Return the (x, y) coordinate for the center point of the cell that contains the specified text.  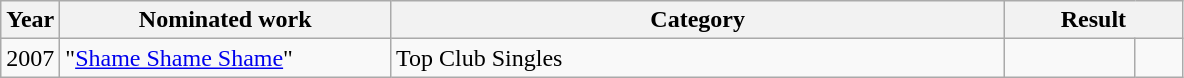
Year (30, 20)
2007 (30, 58)
"Shame Shame Shame" (226, 58)
Nominated work (226, 20)
Top Club Singles (698, 58)
Category (698, 20)
Result (1094, 20)
